Return the (x, y) coordinate for the center point of the cell that contains the specified text.  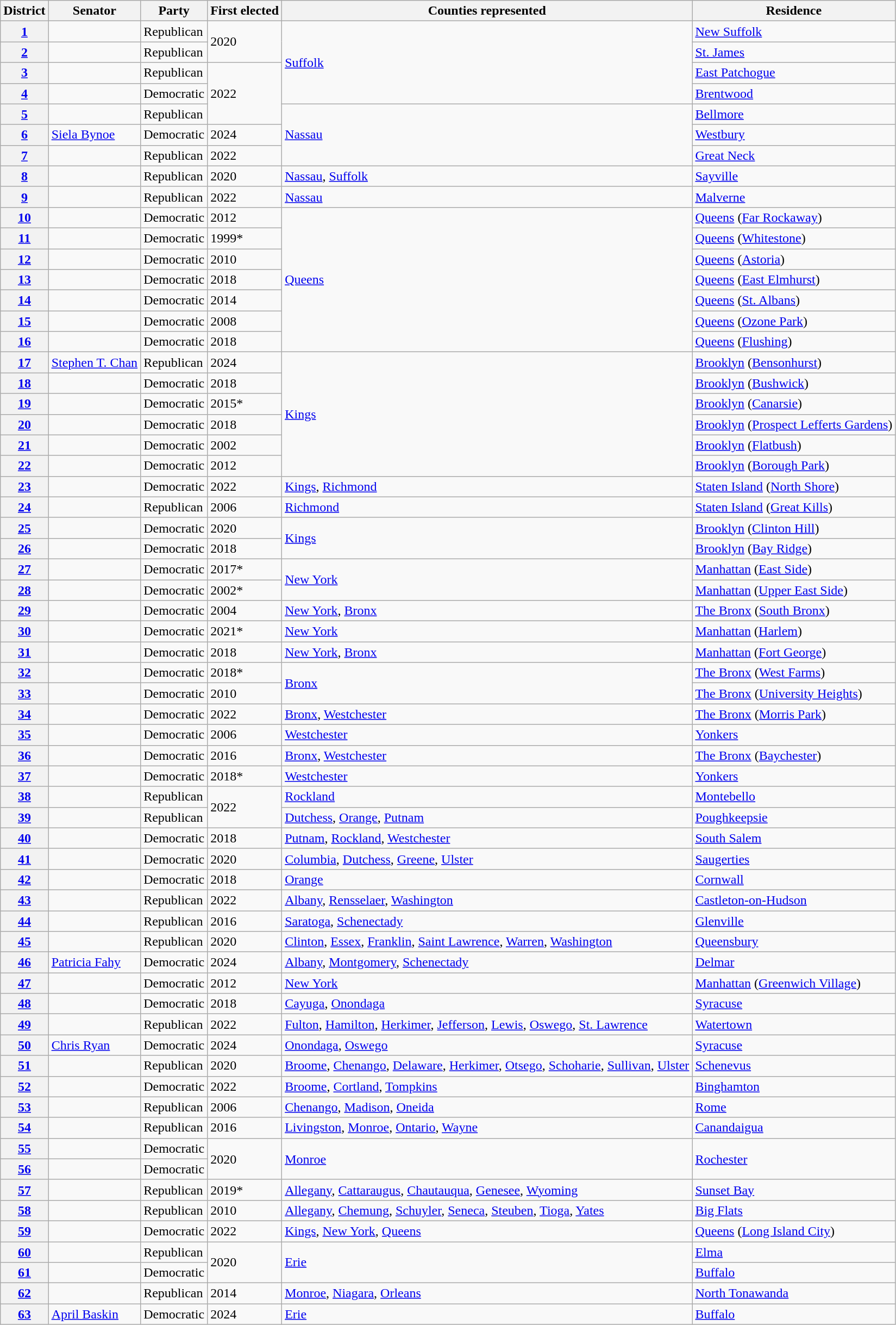
7 (24, 155)
22 (24, 466)
Brooklyn (Clinton Hill) (794, 528)
Queens (East Elmhurst) (794, 280)
Schenevus (794, 1066)
19 (24, 404)
Nassau, Suffolk (487, 176)
21 (24, 445)
31 (24, 652)
Sayville (794, 176)
Suffolk (487, 62)
Staten Island (North Shore) (794, 486)
Manhattan (Fort George) (794, 652)
45 (24, 942)
43 (24, 900)
Elma (794, 1252)
First elected (245, 11)
New Suffolk (794, 32)
Bellmore (794, 114)
6 (24, 135)
26 (24, 548)
Sunset Bay (794, 1190)
Senator (95, 11)
Queens (St. Albans) (794, 301)
Canandaigua (794, 1128)
The Bronx (University Heights) (794, 693)
Richmond (487, 507)
1999* (245, 238)
50 (24, 1045)
Manhattan (Greenwich Village) (794, 983)
Manhattan (Upper East Side) (794, 590)
10 (24, 217)
St. James (794, 52)
Brooklyn (Prospect Lefferts Gardens) (794, 424)
Queens (487, 279)
Columbia, Dutchess, Greene, Ulster (487, 859)
33 (24, 693)
Manhattan (Harlem) (794, 632)
Binghamton (794, 1086)
Brentwood (794, 93)
15 (24, 321)
Saugerties (794, 859)
Queens (Astoria) (794, 259)
4 (24, 93)
2021* (245, 632)
Counties represented (487, 11)
Patricia Fahy (95, 962)
38 (24, 797)
Clinton, Essex, Franklin, Saint Lawrence, Warren, Washington (487, 942)
Brooklyn (Canarsie) (794, 404)
13 (24, 280)
Chris Ryan (95, 1045)
The Bronx (Morris Park) (794, 714)
Albany, Rensselaer, Washington (487, 900)
Queens (Far Rockaway) (794, 217)
16 (24, 342)
Residence (794, 11)
Fulton, Hamilton, Herkimer, Jefferson, Lewis, Oswego, St. Lawrence (487, 1024)
57 (24, 1190)
Castleton-on-Hudson (794, 900)
2002 (245, 445)
The Bronx (South Bronx) (794, 611)
Bronx (487, 683)
Queens (Ozone Park) (794, 321)
Onondaga, Oswego (487, 1045)
58 (24, 1210)
Montebello (794, 797)
Party (174, 11)
Dutchess, Orange, Putnam (487, 817)
Malverne (794, 197)
Cornwall (794, 879)
35 (24, 735)
51 (24, 1066)
14 (24, 301)
Kings, Richmond (487, 486)
Queens (Whitestone) (794, 238)
Queens (Long Island City) (794, 1231)
54 (24, 1128)
36 (24, 755)
Brooklyn (Bensonhurst) (794, 362)
1 (24, 32)
Brooklyn (Flatbush) (794, 445)
47 (24, 983)
Queensbury (794, 942)
27 (24, 569)
Rockland (487, 797)
12 (24, 259)
11 (24, 238)
24 (24, 507)
5 (24, 114)
The Bronx (West Farms) (794, 673)
53 (24, 1107)
32 (24, 673)
Delmar (794, 962)
South Salem (794, 838)
61 (24, 1273)
Watertown (794, 1024)
Cayuga, Onondaga (487, 1004)
34 (24, 714)
Chenango, Madison, Oneida (487, 1107)
2004 (245, 611)
44 (24, 921)
East Patchogue (794, 73)
Broome, Chenango, Delaware, Herkimer, Otsego, Schoharie, Sullivan, Ulster (487, 1066)
Broome, Cortland, Tompkins (487, 1086)
Monroe, Niagara, Orleans (487, 1293)
Monroe (487, 1159)
9 (24, 197)
Brooklyn (Bushwick) (794, 383)
Queens (Flushing) (794, 342)
North Tonawanda (794, 1293)
37 (24, 776)
April Baskin (95, 1314)
40 (24, 838)
Glenville (794, 921)
2015* (245, 404)
Brooklyn (Bay Ridge) (794, 548)
63 (24, 1314)
41 (24, 859)
Saratoga, Schenectady (487, 921)
49 (24, 1024)
2017* (245, 569)
Staten Island (Great Kills) (794, 507)
Great Neck (794, 155)
The Bronx (Baychester) (794, 755)
Livingston, Monroe, Ontario, Wayne (487, 1128)
Stephen T. Chan (95, 362)
46 (24, 962)
25 (24, 528)
8 (24, 176)
30 (24, 632)
2008 (245, 321)
Big Flats (794, 1210)
Rochester (794, 1159)
Rome (794, 1107)
23 (24, 486)
Siela Bynoe (95, 135)
Manhattan (East Side) (794, 569)
Brooklyn (Borough Park) (794, 466)
18 (24, 383)
55 (24, 1148)
2 (24, 52)
Allegany, Chemung, Schuyler, Seneca, Steuben, Tioga, Yates (487, 1210)
Kings, New York, Queens (487, 1231)
Putnam, Rockland, Westchester (487, 838)
20 (24, 424)
52 (24, 1086)
29 (24, 611)
56 (24, 1169)
60 (24, 1252)
2002* (245, 590)
62 (24, 1293)
Orange (487, 879)
42 (24, 879)
Allegany, Cattaraugus, Chautauqua, Genesee, Wyoming (487, 1190)
17 (24, 362)
District (24, 11)
48 (24, 1004)
Westbury (794, 135)
Albany, Montgomery, Schenectady (487, 962)
3 (24, 73)
Poughkeepsie (794, 817)
2019* (245, 1190)
28 (24, 590)
59 (24, 1231)
39 (24, 817)
